Provide the [X, Y] coordinate of the cell's center where the given text is located.  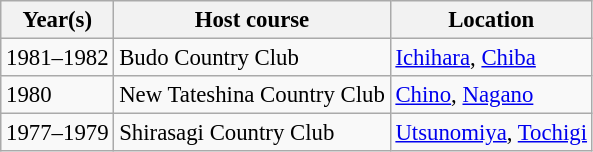
Utsunomiya, Tochigi [491, 133]
New Tateshina Country Club [252, 95]
1981–1982 [58, 58]
1977–1979 [58, 133]
Budo Country Club [252, 58]
Chino, Nagano [491, 95]
Ichihara, Chiba [491, 58]
Location [491, 20]
Shirasagi Country Club [252, 133]
Year(s) [58, 20]
1980 [58, 95]
Host course [252, 20]
